Locate the cell with the specified text and output its (X, Y) center coordinate. 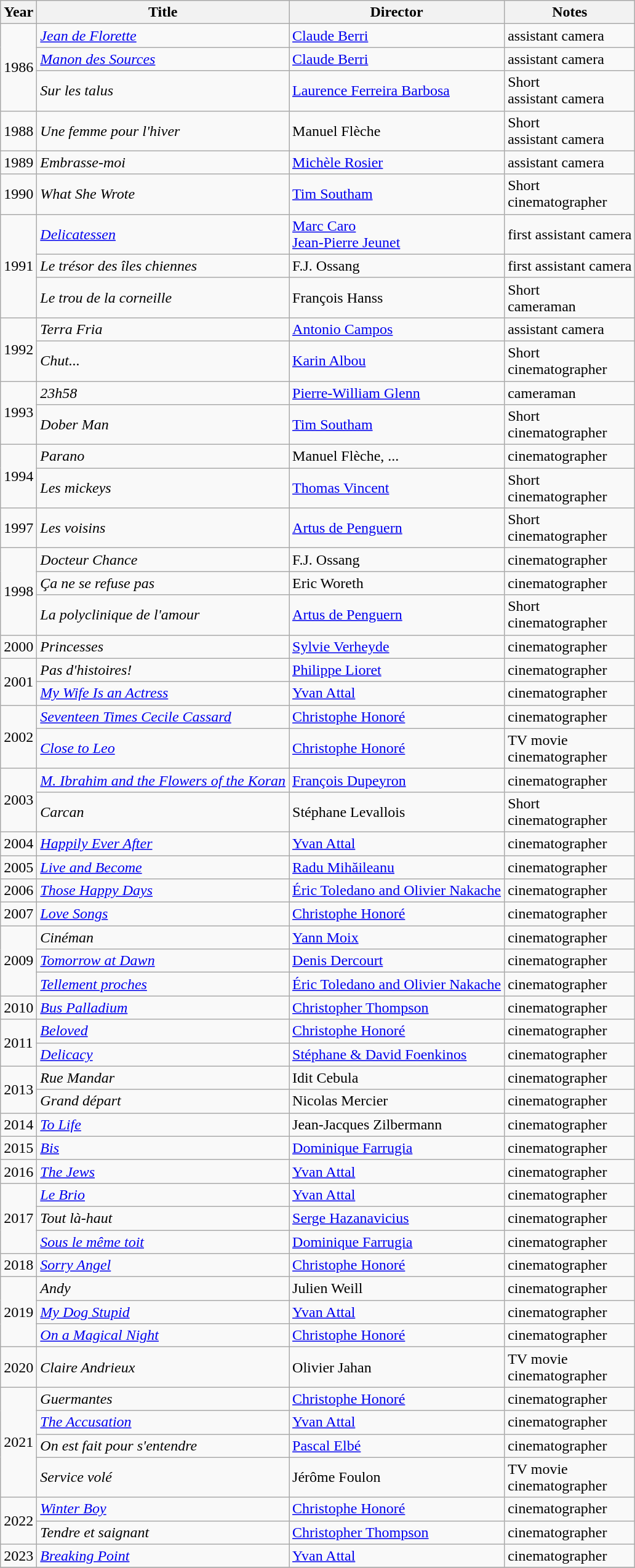
Sylvie Verheyde (397, 647)
On est fait pour s'entendre (163, 1446)
Tomorrow at Dawn (163, 961)
Laurence Ferreira Barbosa (397, 91)
The Accusation (163, 1422)
Philippe Lioret (397, 670)
Short cameraman (570, 298)
Sous le même toit (163, 1242)
2011 (18, 1043)
cameraman (570, 393)
2007 (18, 914)
Close to Leo (163, 748)
Grand départ (163, 1101)
The Jews (163, 1171)
Stéphane Levallois (397, 812)
1998 (18, 592)
My Dog Stupid (163, 1312)
François Hanss (397, 298)
2004 (18, 843)
Stéphane & David Foenkinos (397, 1054)
Carcan (163, 812)
Yann Moix (397, 937)
Nicolas Mercier (397, 1101)
Andy (163, 1289)
Karin Albou (397, 360)
Denis Dercourt (397, 961)
Tendre et saignant (163, 1532)
Princesses (163, 647)
Terra Fria (163, 329)
2016 (18, 1171)
2020 (18, 1367)
Pascal Elbé (397, 1446)
Serge Hazanavicius (397, 1218)
Year (18, 12)
Thomas Vincent (397, 488)
Michèle Rosier (397, 162)
Le Brio (163, 1195)
2017 (18, 1218)
Parano (163, 456)
Live and Become (163, 867)
Tellement proches (163, 984)
Chut... (163, 360)
My Wife Is an Actress (163, 693)
Happily Ever After (163, 843)
Tout là-haut (163, 1218)
François Dupeyron (397, 780)
1993 (18, 413)
2005 (18, 867)
1988 (18, 130)
2003 (18, 800)
2014 (18, 1124)
Sur les talus (163, 91)
To Life (163, 1124)
Pierre-William Glenn (397, 393)
2001 (18, 682)
2015 (18, 1148)
Those Happy Days (163, 891)
What She Wrote (163, 194)
Cinéman (163, 937)
1991 (18, 266)
1986 (18, 68)
Bis (163, 1148)
Jean de Florette (163, 36)
1989 (18, 162)
Breaking Point (163, 1556)
Winter Boy (163, 1509)
Manuel Flèche, ... (397, 456)
Title (163, 12)
M. Ibrahim and the Flowers of the Koran (163, 780)
2019 (18, 1312)
1994 (18, 476)
2000 (18, 647)
Seventeen Times Cecile Cassard (163, 717)
Ça ne se refuse pas (163, 583)
2002 (18, 737)
Docteur Chance (163, 560)
Rue Mandar (163, 1078)
Antonio Campos (397, 329)
Idit Cebula (397, 1078)
Director (397, 12)
23h58 (163, 393)
On a Magical Night (163, 1335)
Sorry Angel (163, 1265)
Le trou de la corneille (163, 298)
Une femme pour l'hiver (163, 130)
2021 (18, 1442)
Pas d'histoires! (163, 670)
Julien Weill (397, 1289)
Les mickeys (163, 488)
Manon des Sources (163, 59)
2010 (18, 1008)
Claire Andrieux (163, 1367)
Delicatessen (163, 234)
Love Songs (163, 914)
Delicacy (163, 1054)
Jérôme Foulon (397, 1478)
Bus Palladium (163, 1008)
Eric Woreth (397, 583)
Manuel Flèche (397, 130)
2022 (18, 1521)
Marc CaroJean-Pierre Jeunet (397, 234)
Notes (570, 12)
Olivier Jahan (397, 1367)
1992 (18, 349)
2023 (18, 1556)
Beloved (163, 1031)
Service volé (163, 1478)
2018 (18, 1265)
2006 (18, 891)
2009 (18, 961)
Guermantes (163, 1399)
1990 (18, 194)
Radu Mihăileanu (397, 867)
2013 (18, 1089)
Dober Man (163, 424)
Embrasse-moi (163, 162)
Les voisins (163, 528)
La polyclinique de l'amour (163, 615)
Le trésor des îles chiennes (163, 266)
Jean-Jacques Zilbermann (397, 1124)
1997 (18, 528)
